Identify which cell holds the provided text, then report its [X, Y] central coordinate. 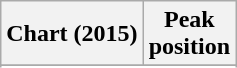
Peak position [189, 34]
Chart (2015) [72, 34]
